Identify which cell holds the provided text, then report its [X, Y] central coordinate. 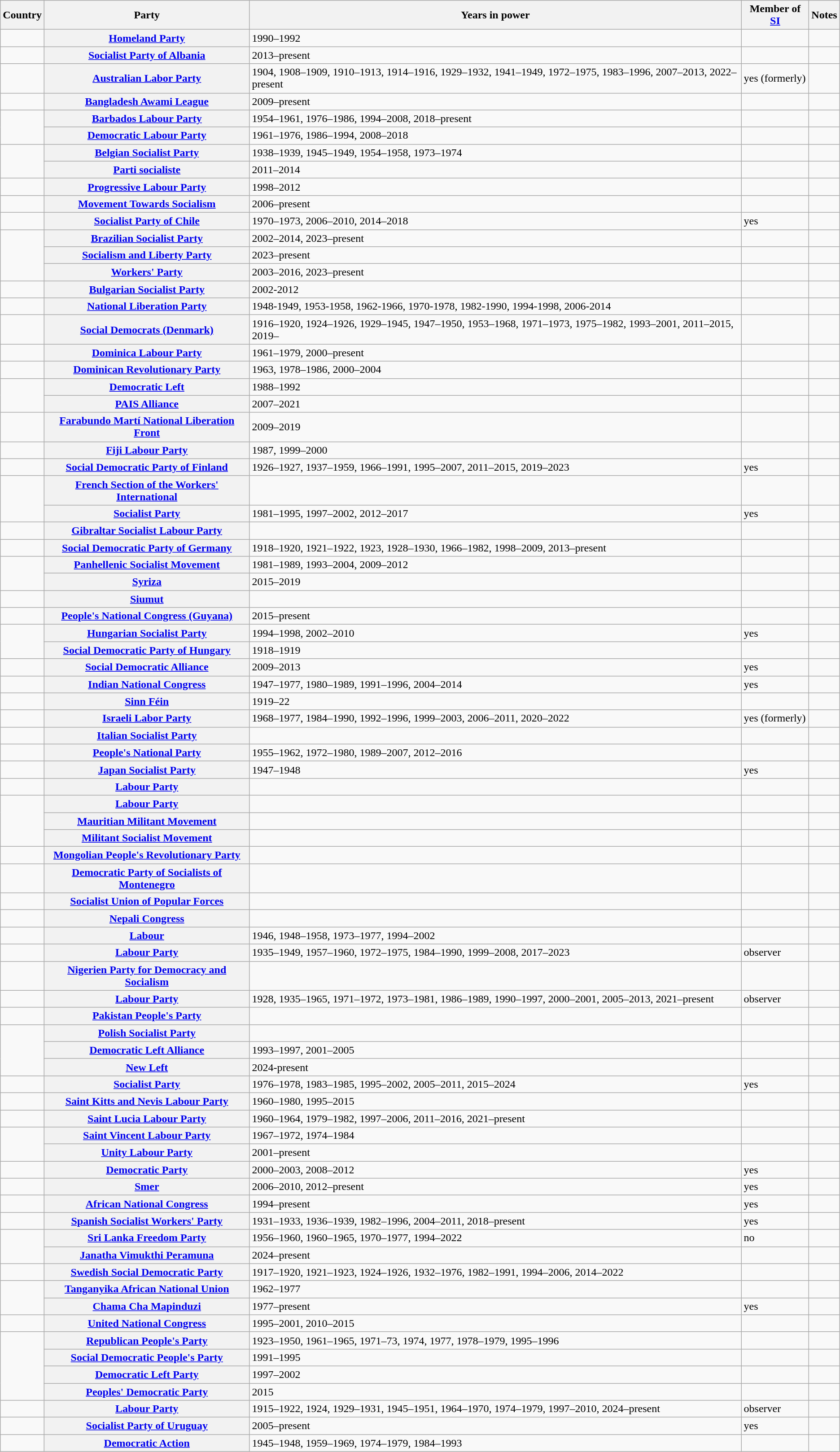
Fiji Labour Party [147, 450]
1916–1920, 1924–1926, 1929–1945, 1947–1950, 1953–1968, 1971–1973, 1975–1982, 1993–2001, 2011–2015, 2019– [495, 329]
2006–2010, 2012–present [495, 1187]
1926–1927, 1937–1959, 1966–1991, 1995–2007, 2011–2015, 2019–2023 [495, 467]
French Section of the Workers' International [147, 490]
Social Democratic Party of Germany [147, 548]
Social Democratic People's Party [147, 1357]
2023–present [495, 255]
1991–1995 [495, 1357]
Democratic Left Alliance [147, 1050]
2002-2012 [495, 289]
Spanish Socialist Workers' Party [147, 1221]
1948-1949, 1953-1958, 1962-1966, 1970-1978, 1982-1990, 1994-1998, 2006-2014 [495, 306]
Socialist Union of Popular Forces [147, 901]
1998–2012 [495, 187]
Sri Lanka Freedom Party [147, 1238]
1981–1989, 1993–2004, 2009–2012 [495, 565]
Australian Labor Party [147, 78]
2009–2019 [495, 427]
1981–1995, 1997–2002, 2012–2017 [495, 513]
Social Democratic Party of Hungary [147, 650]
Pakistan People's Party [147, 1016]
National Liberation Party [147, 306]
Socialist Party of Uruguay [147, 1426]
Member of SI [775, 15]
Democratic Party [147, 1170]
Belgian Socialist Party [147, 153]
People's National Congress (Guyana) [147, 616]
1919–22 [495, 701]
Country [22, 15]
Socialist Party of Chile [147, 221]
Democratic Left [147, 387]
Janatha Vimukthi Peramuna [147, 1255]
1961–1976, 1986–1994, 2008–2018 [495, 136]
1988–1992 [495, 387]
Mauritian Militant Movement [147, 821]
2015–2019 [495, 582]
1960–1964, 1979–1982, 1997–2006, 2011–2016, 2021–present [495, 1119]
Saint Kitts and Nevis Labour Party [147, 1101]
2009–present [495, 101]
1967–1972, 1974–1984 [495, 1136]
2009–2013 [495, 667]
Socialist Party of Albania [147, 55]
Progressive Labour Party [147, 187]
1954–1961, 1976–1986, 1994–2008, 2018–present [495, 118]
Parti socialiste [147, 170]
1917–1920, 1921–1923, 1924–1926, 1932–1976, 1982–1991, 1994–2006, 2014–2022 [495, 1272]
Workers' Party [147, 272]
Socialism and Liberty Party [147, 255]
Dominican Revolutionary Party [147, 370]
Bangladesh Awami League [147, 101]
People's National Party [147, 752]
New Left [147, 1067]
Panhellenic Socialist Movement [147, 565]
1976–1978, 1983–1985, 1995–2002, 2005–2011, 2015–2024 [495, 1084]
Farabundo Martí National Liberation Front [147, 427]
1935–1949, 1957–1960, 1972–1975, 1984–1990, 1999–2008, 2017–2023 [495, 953]
2015–present [495, 616]
2011–2014 [495, 170]
United National Congress [147, 1323]
2015 [495, 1391]
1931–1933, 1936–1939, 1982–1996, 2004–2011, 2018–present [495, 1221]
Italian Socialist Party [147, 735]
1994–present [495, 1204]
Unity Labour Party [147, 1153]
1956–1960, 1960–1965, 1970–1977, 1994–2022 [495, 1238]
no [775, 1238]
1977–present [495, 1306]
1990–1992 [495, 38]
Smer [147, 1187]
1962–1977 [495, 1289]
2006–present [495, 204]
Dominica Labour Party [147, 353]
2002–2014, 2023–present [495, 238]
Chama Cha Mapinduzi [147, 1306]
1963, 1978–1986, 2000–2004 [495, 370]
Nigerien Party for Democracy and Socialism [147, 975]
Peoples' Democratic Party [147, 1391]
Democratic Action [147, 1443]
1915–1922, 1924, 1929–1931, 1945–1951, 1964–1970, 1974–1979, 1997–2010, 2024–present [495, 1409]
PAIS Alliance [147, 404]
1970–1973, 2006–2010, 2014–2018 [495, 221]
African National Congress [147, 1204]
Social Democrats (Denmark) [147, 329]
2024–present [495, 1255]
Gibraltar Socialist Labour Party [147, 530]
2003–2016, 2023–present [495, 272]
Siumut [147, 599]
1997–2002 [495, 1374]
2005–present [495, 1426]
Bulgarian Socialist Party [147, 289]
Democratic Party of Socialists of Montenegro [147, 879]
Party [147, 15]
Years in power [495, 15]
2000–2003, 2008–2012 [495, 1170]
1995–2001, 2010–2015 [495, 1323]
Saint Lucia Labour Party [147, 1119]
Brazilian Socialist Party [147, 238]
1994–1998, 2002–2010 [495, 633]
1947–1977, 1980–1989, 1991–1996, 2004–2014 [495, 684]
1960–1980, 1995–2015 [495, 1101]
Militant Socialist Movement [147, 838]
Japan Socialist Party [147, 770]
Mongolian People's Revolutionary Party [147, 855]
Syriza [147, 582]
1961–1979, 2000–present [495, 353]
Democratic Labour Party [147, 136]
1904, 1908–1909, 1910–1913, 1914–1916, 1929–1932, 1941–1949, 1972–1975, 1983–1996, 2007–2013, 2022–present [495, 78]
Labour [147, 936]
Social Democratic Party of Finland [147, 467]
Democratic Left Party [147, 1374]
1947–1948 [495, 770]
Polish Socialist Party [147, 1033]
Barbados Labour Party [147, 118]
Saint Vincent Labour Party [147, 1136]
Republican People's Party [147, 1340]
1946, 1948–1958, 1973–1977, 1994–2002 [495, 936]
1928, 1935–1965, 1971–1972, 1973–1981, 1986–1989, 1990–1997, 2000–2001, 2005–2013, 2021–present [495, 999]
Nepali Congress [147, 918]
1993–1997, 2001–2005 [495, 1050]
Homeland Party [147, 38]
Hungarian Socialist Party [147, 633]
Movement Towards Socialism [147, 204]
1955–1962, 1972–1980, 1989–2007, 2012–2016 [495, 752]
1918–1919 [495, 650]
1923–1950, 1961–1965, 1971–73, 1974, 1977, 1978–1979, 1995–1996 [495, 1340]
2024-present [495, 1067]
2001–present [495, 1153]
Tanganyika African National Union [147, 1289]
Indian National Congress [147, 684]
Israeli Labor Party [147, 718]
1968–1977, 1984–1990, 1992–1996, 1999–2003, 2006–2011, 2020–2022 [495, 718]
2013–present [495, 55]
Sinn Féin [147, 701]
Swedish Social Democratic Party [147, 1272]
2007–2021 [495, 404]
Notes [824, 15]
Social Democratic Alliance [147, 667]
1938–1939, 1945–1949, 1954–1958, 1973–1974 [495, 153]
1945–1948, 1959–1969, 1974–1979, 1984–1993 [495, 1443]
1918–1920, 1921–1922, 1923, 1928–1930, 1966–1982, 1998–2009, 2013–present [495, 548]
1987, 1999–2000 [495, 450]
